Detect which cell encompasses the target text, then output its (X, Y) center coordinate. 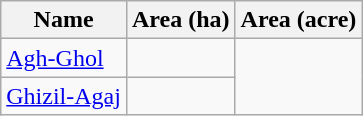
Ghizil-Agaj (64, 96)
Agh-Ghol (64, 58)
Area (acre) (298, 20)
Area (ha) (180, 20)
Name (64, 20)
